Pinpoint the cell where the given text exists, returning its [x, y] midpoint coordinate. 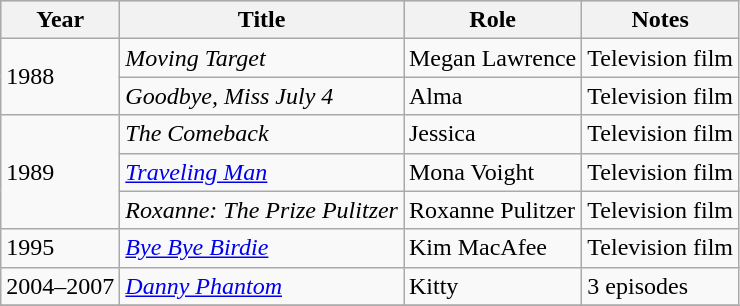
Alma [493, 96]
Jessica [493, 134]
Mona Voight [493, 172]
Kitty [493, 286]
The Comeback [262, 134]
1988 [60, 77]
Notes [660, 20]
Moving Target [262, 58]
2004–2007 [60, 286]
Traveling Man [262, 172]
Bye Bye Birdie [262, 248]
Megan Lawrence [493, 58]
Role [493, 20]
Roxanne: The Prize Pulitzer [262, 210]
1989 [60, 172]
Danny Phantom [262, 286]
Title [262, 20]
Roxanne Pulitzer [493, 210]
3 episodes [660, 286]
Year [60, 20]
1995 [60, 248]
Kim MacAfee [493, 248]
Goodbye, Miss July 4 [262, 96]
